Detect which cell encompasses the target text, then output its [X, Y] center coordinate. 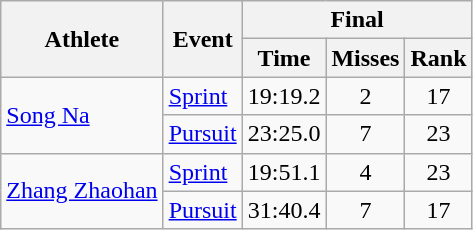
Final [357, 20]
19:51.1 [284, 172]
Time [284, 58]
Song Na [82, 115]
Zhang Zhaohan [82, 191]
23:25.0 [284, 134]
4 [366, 172]
31:40.4 [284, 210]
Rank [438, 58]
Athlete [82, 39]
2 [366, 96]
19:19.2 [284, 96]
Misses [366, 58]
Event [202, 39]
